For the text-containing cell, return its midpoint in [X, Y] coordinate format. 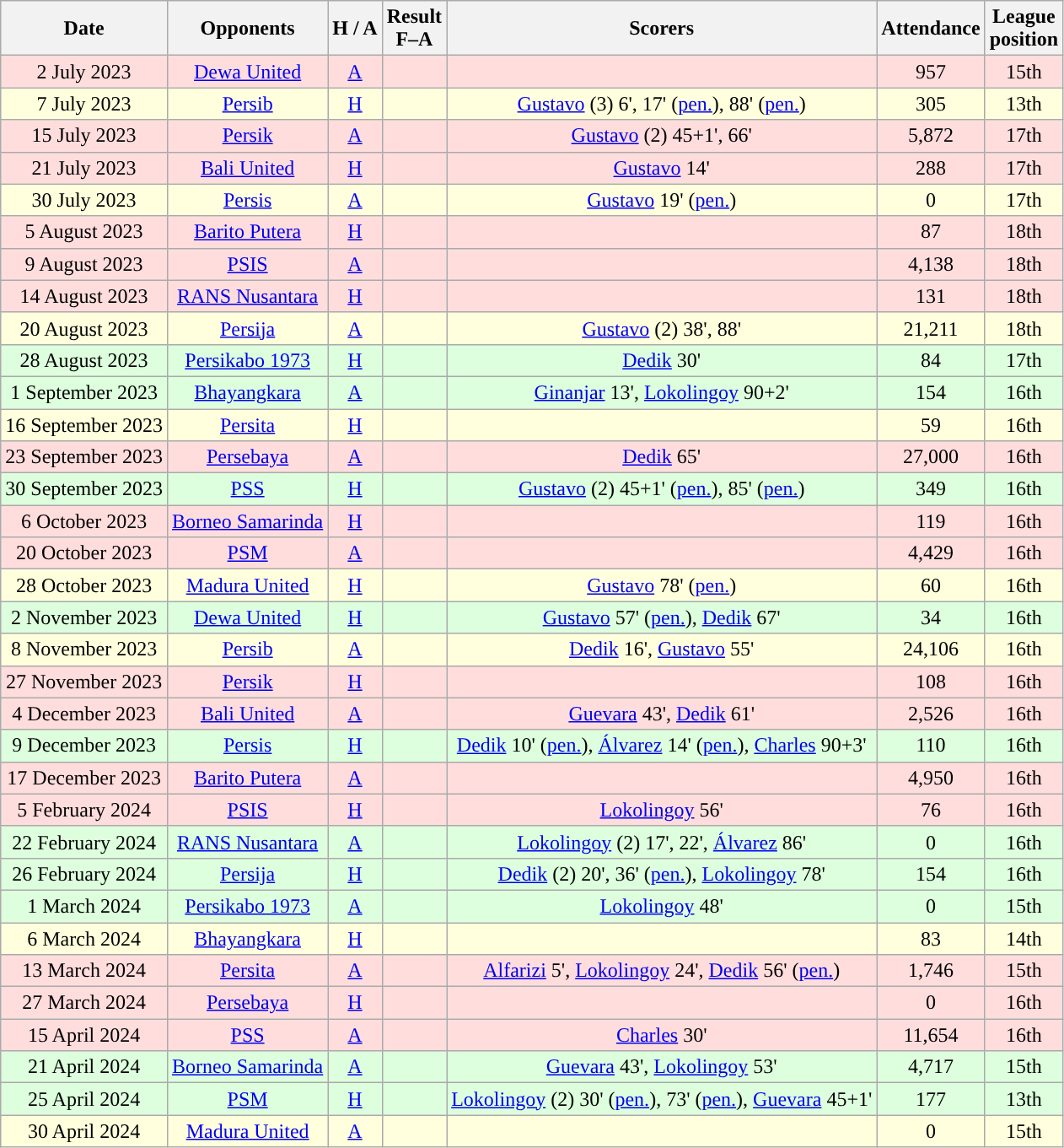
11,654 [931, 1035]
305 [931, 104]
22 February 2024 [84, 842]
119 [931, 521]
108 [931, 682]
Attendance [931, 29]
16 September 2023 [84, 424]
ResultF–A [414, 29]
2 November 2023 [84, 617]
7 July 2023 [84, 104]
Gustavo 14' [662, 168]
59 [931, 424]
4,950 [931, 778]
288 [931, 168]
9 August 2023 [84, 264]
60 [931, 585]
Ginanjar 13', Lokolingoy 90+2' [662, 392]
15 April 2024 [84, 1035]
4,717 [931, 1067]
110 [931, 746]
84 [931, 360]
23 September 2023 [84, 457]
Leagueposition [1024, 29]
21,211 [931, 328]
Gustavo 19' (pen.) [662, 200]
Lokolingoy (2) 17', 22', Álvarez 86' [662, 842]
27,000 [931, 457]
Dedik (2) 20', 36' (pen.), Lokolingoy 78' [662, 874]
Charles 30' [662, 1035]
Opponents [247, 29]
5,872 [931, 136]
26 February 2024 [84, 874]
Lokolingoy (2) 30' (pen.), 73' (pen.), Guevara 45+1' [662, 1099]
Dedik 30' [662, 360]
1,746 [931, 971]
17 December 2023 [84, 778]
14th [1024, 939]
177 [931, 1099]
34 [931, 617]
27 November 2023 [84, 682]
27 March 2024 [84, 1003]
349 [931, 489]
1 September 2023 [84, 392]
8 November 2023 [84, 649]
2,526 [931, 714]
9 December 2023 [84, 746]
2 July 2023 [84, 72]
20 October 2023 [84, 553]
Gustavo 57' (pen.), Dedik 67' [662, 617]
15 July 2023 [84, 136]
1 March 2024 [84, 906]
Gustavo (2) 45+1', 66' [662, 136]
28 August 2023 [84, 360]
Date [84, 29]
Gustavo (3) 6', 17' (pen.), 88' (pen.) [662, 104]
76 [931, 810]
30 September 2023 [84, 489]
Guevara 43', Lokolingoy 53' [662, 1067]
Guevara 43', Dedik 61' [662, 714]
6 March 2024 [84, 939]
Gustavo 78' (pen.) [662, 585]
24,106 [931, 649]
4,138 [931, 264]
131 [931, 296]
25 April 2024 [84, 1099]
Gustavo (2) 45+1' (pen.), 85' (pen.) [662, 489]
Scorers [662, 29]
20 August 2023 [84, 328]
Lokolingoy 56' [662, 810]
5 August 2023 [84, 232]
87 [931, 232]
21 April 2024 [84, 1067]
4,429 [931, 553]
14 August 2023 [84, 296]
Lokolingoy 48' [662, 906]
30 July 2023 [84, 200]
Gustavo (2) 38', 88' [662, 328]
13 March 2024 [84, 971]
H / A [355, 29]
Dedik 10' (pen.), Álvarez 14' (pen.), Charles 90+3' [662, 746]
21 July 2023 [84, 168]
83 [931, 939]
30 April 2024 [84, 1131]
5 February 2024 [84, 810]
6 October 2023 [84, 521]
4 December 2023 [84, 714]
Alfarizi 5', Lokolingoy 24', Dedik 56' (pen.) [662, 971]
28 October 2023 [84, 585]
Dedik 65' [662, 457]
Dedik 16', Gustavo 55' [662, 649]
957 [931, 72]
